Detect which cell encompasses the target text, then output its [x, y] center coordinate. 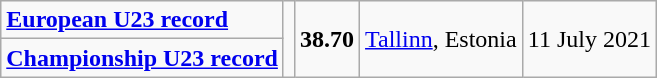
Tallinn, Estonia [442, 39]
11 July 2021 [589, 39]
Championship U23 record [142, 58]
38.70 [326, 39]
European U23 record [142, 20]
